Identify which cell holds the provided text, then report its (X, Y) central coordinate. 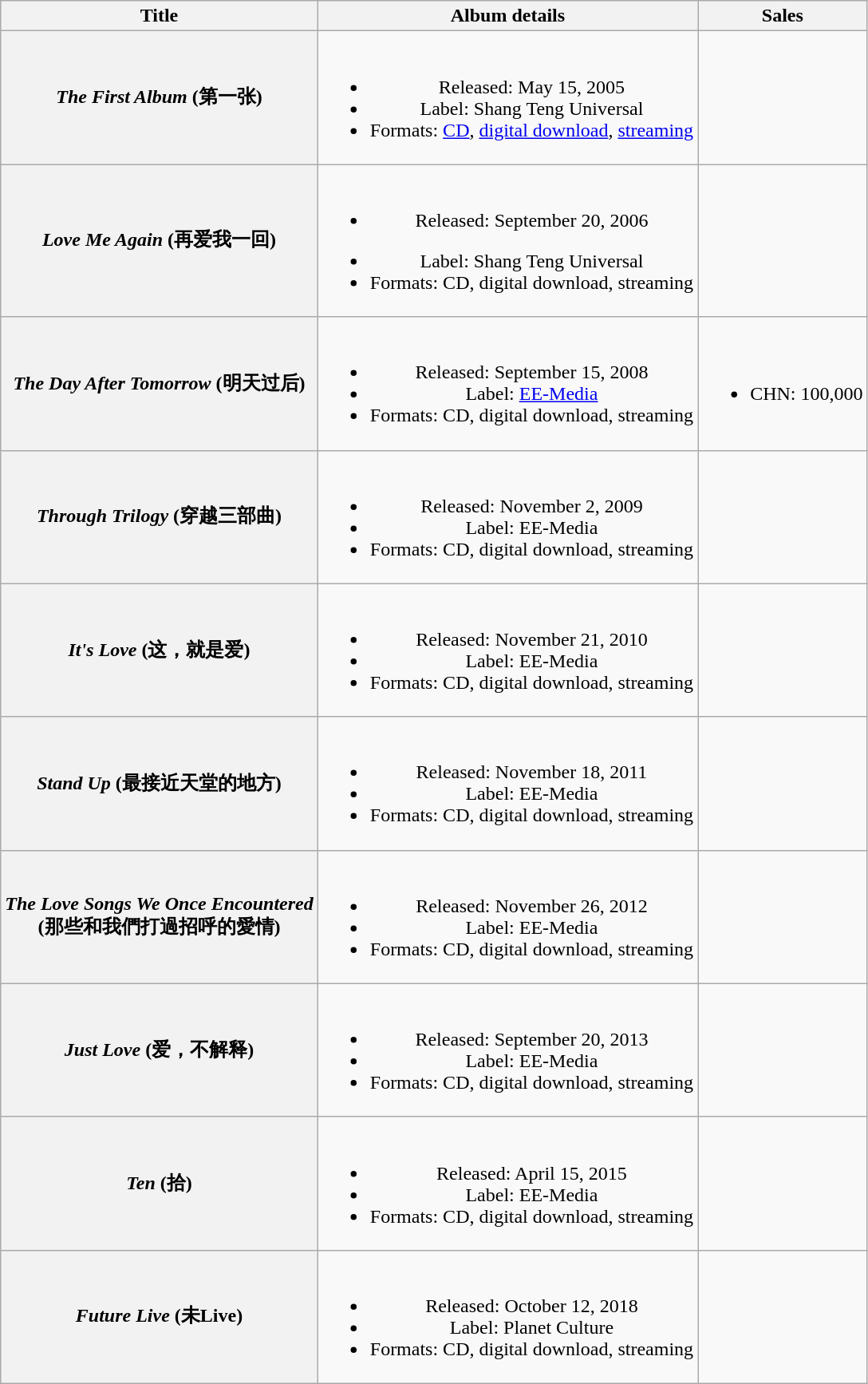
The Day After Tomorrow (明天过后) (160, 383)
Stand Up (最接近天堂的地方) (160, 784)
Ten (拾) (160, 1183)
Sales (783, 16)
Released: October 12, 2018Label: Planet CultureFormats: CD, digital download, streaming (507, 1317)
Album details (507, 16)
It's Love (这，就是爱) (160, 650)
Future Live (未Live) (160, 1317)
Love Me Again (再爱我一回) (160, 241)
Released: April 15, 2015Label: EE-MediaFormats: CD, digital download, streaming (507, 1183)
Released: September 15, 2008Label: EE-MediaFormats: CD, digital download, streaming (507, 383)
Released: November 18, 2011Label: EE-MediaFormats: CD, digital download, streaming (507, 784)
The Love Songs We Once Encountered(那些和我們打過招呼的愛情) (160, 916)
Released: May 15, 2005Label: Shang Teng UniversalFormats: CD, digital download, streaming (507, 97)
Just Love (爱，不解释) (160, 1050)
The First Album (第一张) (160, 97)
Released: November 2, 2009Label: EE-MediaFormats: CD, digital download, streaming (507, 517)
CHN: 100,000 (783, 383)
Title (160, 16)
Released: September 20, 2006Label: Shang Teng UniversalFormats: CD, digital download, streaming (507, 241)
Released: September 20, 2013Label: EE-MediaFormats: CD, digital download, streaming (507, 1050)
Released: November 26, 2012Label: EE-MediaFormats: CD, digital download, streaming (507, 916)
Released: November 21, 2010Label: EE-MediaFormats: CD, digital download, streaming (507, 650)
Through Trilogy (穿越三部曲) (160, 517)
